Return the [X, Y] coordinate for the center point of the cell that contains the specified text.  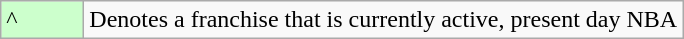
Denotes a franchise that is currently active, present day NBA [384, 20]
^ [42, 20]
